Provide the [x, y] coordinate of the cell's center where the given text is located.  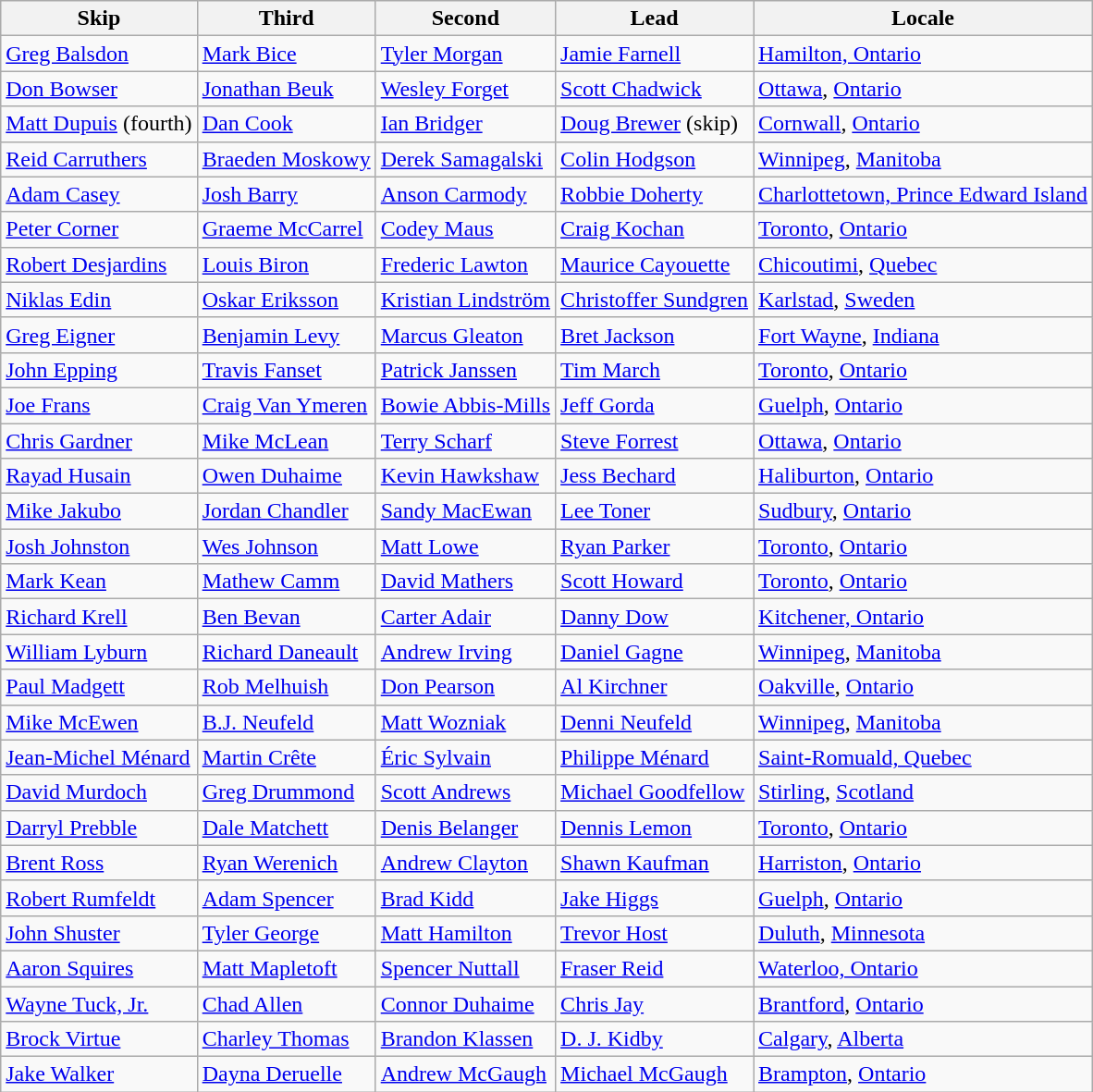
Fort Wayne, Indiana [923, 335]
Jake Walker [99, 1074]
Skip [99, 18]
Marcus Gleaton [465, 335]
Christoffer Sundgren [655, 300]
Mike Jakubo [99, 511]
Hamilton, Ontario [923, 54]
Peter Corner [99, 229]
Wesley Forget [465, 89]
David Murdoch [99, 792]
Scott Howard [655, 582]
Jess Bechard [655, 476]
Darryl Prebble [99, 828]
Patrick Janssen [465, 370]
Brantford, Ontario [923, 1003]
Matt Mapletoft [287, 968]
Matt Lowe [465, 546]
B.J. Neufeld [287, 722]
Andrew McGaugh [465, 1074]
Martin Crête [287, 757]
Matt Dupuis (fourth) [99, 124]
Fraser Reid [655, 968]
Joe Frans [99, 405]
Codey Maus [465, 229]
Travis Fanset [287, 370]
Chad Allen [287, 1003]
Andrew Irving [465, 652]
Wayne Tuck, Jr. [99, 1003]
Terry Scharf [465, 441]
Philippe Ménard [655, 757]
Chris Gardner [99, 441]
Scott Andrews [465, 792]
Owen Duhaime [287, 476]
Jake Higgs [655, 898]
Denis Belanger [465, 828]
Brandon Klassen [465, 1039]
Steve Forrest [655, 441]
Ian Bridger [465, 124]
Lee Toner [655, 511]
Second [465, 18]
Don Pearson [465, 687]
Aaron Squires [99, 968]
Matt Wozniak [465, 722]
Tim March [655, 370]
Wes Johnson [287, 546]
Tyler Morgan [465, 54]
Don Bowser [99, 89]
Third [287, 18]
Jordan Chandler [287, 511]
Mike McEwen [99, 722]
Haliburton, Ontario [923, 476]
Robbie Doherty [655, 194]
Kitchener, Ontario [923, 617]
Craig Kochan [655, 229]
Benjamin Levy [287, 335]
Carter Adair [465, 617]
Danny Dow [655, 617]
Calgary, Alberta [923, 1039]
Frederic Lawton [465, 264]
Waterloo, Ontario [923, 968]
Saint-Romuald, Quebec [923, 757]
Mark Kean [99, 582]
Greg Drummond [287, 792]
Adam Spencer [287, 898]
Robert Rumfeldt [99, 898]
Niklas Edin [99, 300]
Dan Cook [287, 124]
Reid Carruthers [99, 159]
Ryan Parker [655, 546]
John Epping [99, 370]
Doug Brewer (skip) [655, 124]
Dale Matchett [287, 828]
Greg Eigner [99, 335]
Ben Bevan [287, 617]
Al Kirchner [655, 687]
Scott Chadwick [655, 89]
Jeff Gorda [655, 405]
Mathew Camm [287, 582]
Mike McLean [287, 441]
Locale [923, 18]
Josh Johnston [99, 546]
Chicoutimi, Quebec [923, 264]
Rayad Husain [99, 476]
Stirling, Scotland [923, 792]
Lead [655, 18]
Andrew Clayton [465, 863]
Richard Daneault [287, 652]
Duluth, Minnesota [923, 933]
Michael Goodfellow [655, 792]
Connor Duhaime [465, 1003]
Kevin Hawkshaw [465, 476]
William Lyburn [99, 652]
Paul Madgett [99, 687]
Éric Sylvain [465, 757]
Mark Bice [287, 54]
D. J. Kidby [655, 1039]
Trevor Host [655, 933]
Jean-Michel Ménard [99, 757]
Dennis Lemon [655, 828]
Sandy MacEwan [465, 511]
Adam Casey [99, 194]
Colin Hodgson [655, 159]
Louis Biron [287, 264]
Kristian Lindström [465, 300]
Greg Balsdon [99, 54]
Denni Neufeld [655, 722]
Rob Melhuish [287, 687]
Oskar Eriksson [287, 300]
Brent Ross [99, 863]
Matt Hamilton [465, 933]
Sudbury, Ontario [923, 511]
Shawn Kaufman [655, 863]
Craig Van Ymeren [287, 405]
Jonathan Beuk [287, 89]
Bret Jackson [655, 335]
Maurice Cayouette [655, 264]
Derek Samagalski [465, 159]
Brampton, Ontario [923, 1074]
Robert Desjardins [99, 264]
Brad Kidd [465, 898]
Karlstad, Sweden [923, 300]
Charlottetown, Prince Edward Island [923, 194]
Michael McGaugh [655, 1074]
Braeden Moskowy [287, 159]
Dayna Deruelle [287, 1074]
Charley Thomas [287, 1039]
Richard Krell [99, 617]
Jamie Farnell [655, 54]
Brock Virtue [99, 1039]
Anson Carmody [465, 194]
Bowie Abbis-Mills [465, 405]
Harriston, Ontario [923, 863]
Oakville, Ontario [923, 687]
Daniel Gagne [655, 652]
Cornwall, Ontario [923, 124]
Tyler George [287, 933]
Spencer Nuttall [465, 968]
Graeme McCarrel [287, 229]
Ryan Werenich [287, 863]
Josh Barry [287, 194]
John Shuster [99, 933]
David Mathers [465, 582]
Chris Jay [655, 1003]
